For the text-containing cell, return its midpoint in [X, Y] coordinate format. 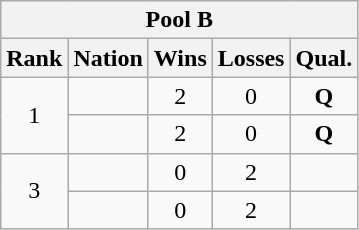
Rank [34, 58]
Nation [108, 58]
Qual. [324, 58]
3 [34, 191]
1 [34, 115]
Losses [251, 58]
Wins [180, 58]
Pool B [180, 20]
